Output the [x, y] coordinate of the center of the cell containing the given text.  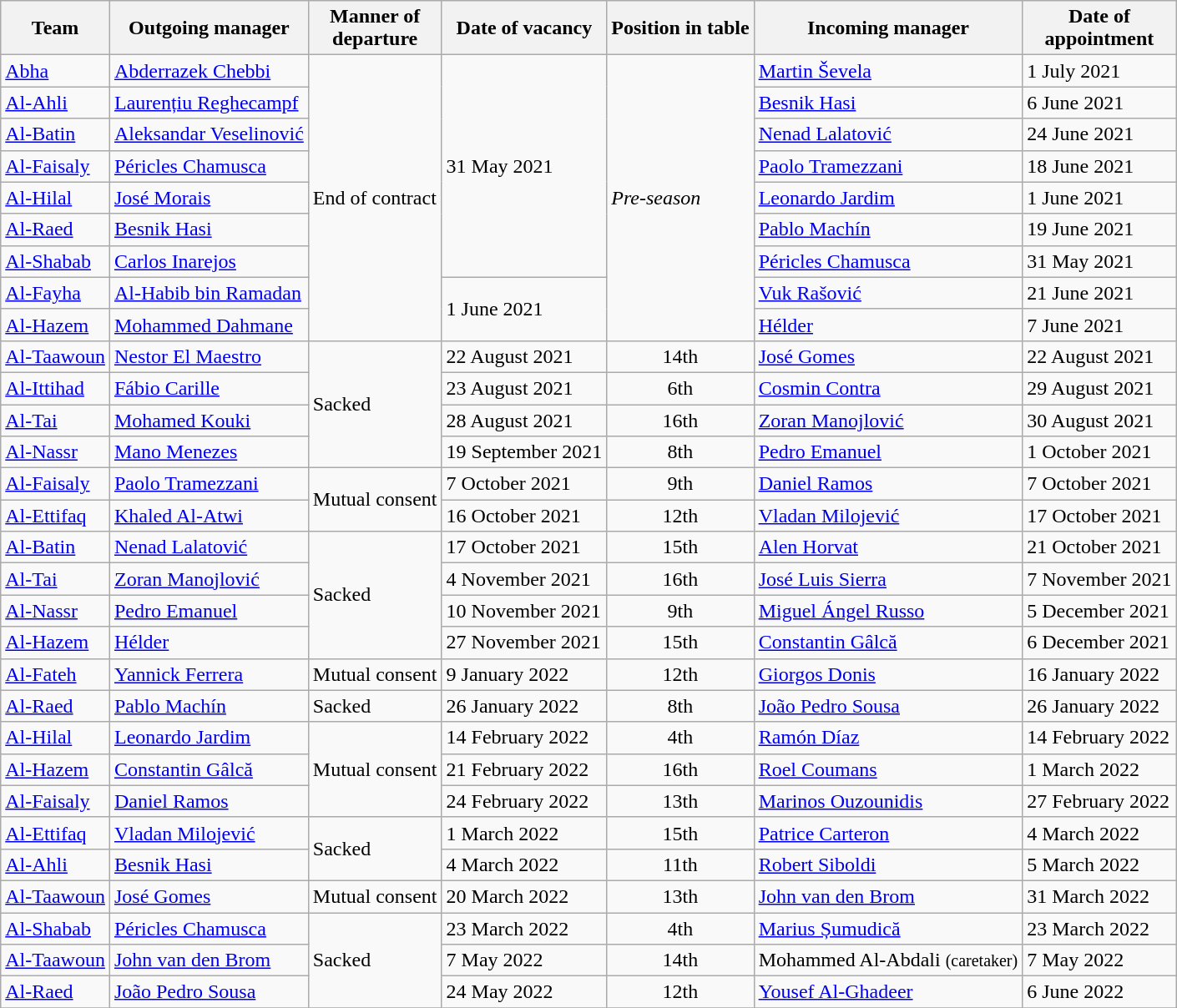
5 December 2021 [1099, 611]
Roel Coumans [888, 769]
Carlos Inarejos [209, 261]
24 May 2022 [524, 992]
Nestor El Maestro [209, 356]
31 March 2022 [1099, 896]
Manner ofdeparture [375, 28]
Fábio Carille [209, 388]
Yannick Ferrera [209, 674]
Miguel Ángel Russo [888, 611]
Pre-season [680, 199]
9 January 2022 [524, 674]
Aleksandar Veselinović [209, 134]
Giorgos Donis [888, 674]
21 June 2021 [1099, 293]
Robert Siboldi [888, 864]
End of contract [375, 199]
Khaled Al-Atwi [209, 516]
Martin Ševela [888, 71]
Yousef Al-Ghadeer [888, 992]
Outgoing manager [209, 28]
24 June 2021 [1099, 134]
Al-Fateh [55, 674]
4 November 2021 [524, 579]
Vuk Rašović [888, 293]
1 July 2021 [1099, 71]
19 September 2021 [524, 452]
6th [680, 388]
Al-Fayha [55, 293]
29 August 2021 [1099, 388]
6 June 2022 [1099, 992]
20 March 2022 [524, 896]
Al-Ittihad [55, 388]
23 August 2021 [524, 388]
Al-Habib bin Ramadan [209, 293]
16 January 2022 [1099, 674]
Abha [55, 71]
7 June 2021 [1099, 325]
7 November 2021 [1099, 579]
Ramón Díaz [888, 738]
José Morais [209, 198]
Laurențiu Reghecampf [209, 103]
José Luis Sierra [888, 579]
Incoming manager [888, 28]
18 June 2021 [1099, 166]
27 February 2022 [1099, 801]
1 October 2021 [1099, 452]
Date of vacancy [524, 28]
16 October 2021 [524, 516]
6 December 2021 [1099, 643]
11th [680, 864]
Mohamed Kouki [209, 420]
21 February 2022 [524, 769]
28 August 2021 [524, 420]
Mohammed Al-Abdali (caretaker) [888, 960]
Cosmin Contra [888, 388]
Date ofappointment [1099, 28]
27 November 2021 [524, 643]
Marius Șumudică [888, 929]
Patrice Carteron [888, 833]
10 November 2021 [524, 611]
Abderrazek Chebbi [209, 71]
19 June 2021 [1099, 229]
Mano Menezes [209, 452]
24 February 2022 [524, 801]
5 March 2022 [1099, 864]
Position in table [680, 28]
Alen Horvat [888, 547]
Marinos Ouzounidis [888, 801]
21 October 2021 [1099, 547]
Team [55, 28]
Mohammed Dahmane [209, 325]
30 August 2021 [1099, 420]
6 June 2021 [1099, 103]
